Search for the cell housing the specified text and yield its (x, y) center coordinate. 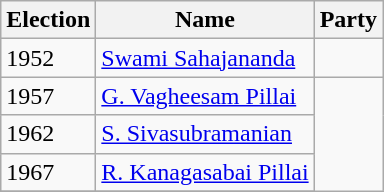
Party (348, 20)
Name (205, 20)
1952 (48, 58)
R. Kanagasabai Pillai (205, 172)
Swami Sahajananda (205, 58)
1962 (48, 134)
1957 (48, 96)
Election (48, 20)
1967 (48, 172)
G. Vagheesam Pillai (205, 96)
S. Sivasubramanian (205, 134)
